Search for the cell housing the specified text and yield its (X, Y) center coordinate. 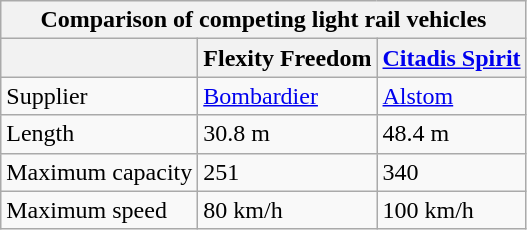
340 (452, 172)
Maximum capacity (100, 172)
80 km/h (288, 210)
251 (288, 172)
Supplier (100, 96)
30.8 m (288, 134)
Maximum speed (100, 210)
100 km/h (452, 210)
48.4 m (452, 134)
Length (100, 134)
Citadis Spirit (452, 58)
Bombardier (288, 96)
Comparison of competing light rail vehicles (264, 20)
Flexity Freedom (288, 58)
Alstom (452, 96)
